Scan for the cell matching the given text and deliver its [X, Y] coordinate at center. 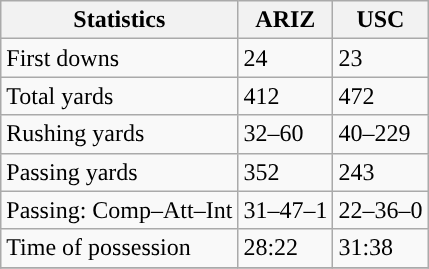
40–229 [380, 134]
32–60 [286, 134]
243 [380, 172]
Time of possession [120, 248]
31:38 [380, 248]
Rushing yards [120, 134]
31–47–1 [286, 210]
352 [286, 172]
472 [380, 96]
28:22 [286, 248]
23 [380, 58]
22–36–0 [380, 210]
Passing yards [120, 172]
USC [380, 20]
24 [286, 58]
Statistics [120, 20]
Passing: Comp–Att–Int [120, 210]
412 [286, 96]
Total yards [120, 96]
First downs [120, 58]
ARIZ [286, 20]
